Provide the [X, Y] coordinate of the cell's center where the given text is located.  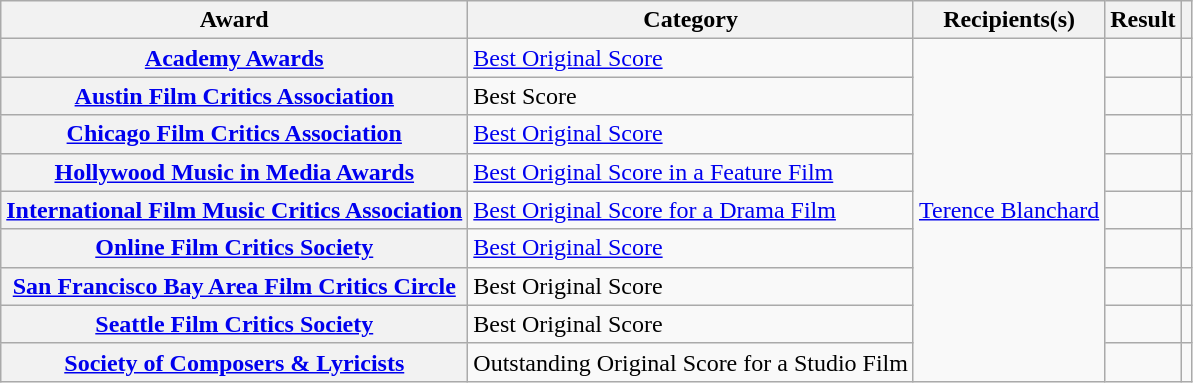
Best Original Score for a Drama Film [691, 210]
Terence Blanchard [1008, 210]
Category [691, 20]
Best Original Score in a Feature Film [691, 172]
San Francisco Bay Area Film Critics Circle [234, 286]
Academy Awards [234, 58]
Hollywood Music in Media Awards [234, 172]
Award [234, 20]
Seattle Film Critics Society [234, 324]
Recipients(s) [1008, 20]
Chicago Film Critics Association [234, 134]
Outstanding Original Score for a Studio Film [691, 362]
International Film Music Critics Association [234, 210]
Online Film Critics Society [234, 248]
Best Score [691, 96]
Austin Film Critics Association [234, 96]
Society of Composers & Lyricists [234, 362]
Result [1143, 20]
